From the cell containing the given text, extract its center point as [X, Y] coordinate. 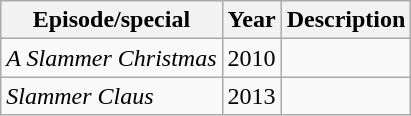
Year [252, 20]
A Slammer Christmas [112, 58]
2010 [252, 58]
Description [346, 20]
Episode/special [112, 20]
2013 [252, 96]
Slammer Claus [112, 96]
